Identify which cell holds the provided text, then report its (x, y) central coordinate. 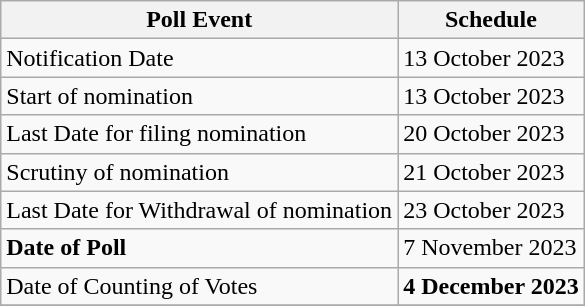
Start of nomination (200, 96)
7 November 2023 (492, 248)
Schedule (492, 20)
Notification Date (200, 58)
20 October 2023 (492, 134)
Date of Poll (200, 248)
Date of Counting of Votes (200, 286)
21 October 2023 (492, 172)
Last Date for filing nomination (200, 134)
Poll Event (200, 20)
Last Date for Withdrawal of nomination (200, 210)
4 December 2023 (492, 286)
23 October 2023 (492, 210)
Scrutiny of nomination (200, 172)
